Return the (X, Y) coordinate for the center point of the cell that contains the specified text.  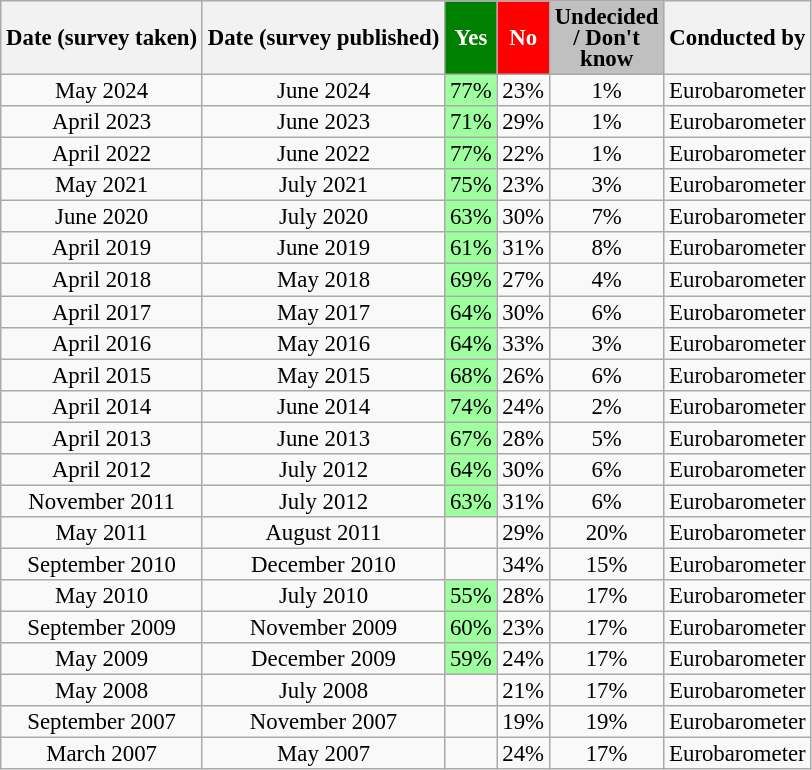
September 2007 (102, 722)
Conducted by (738, 38)
May 2015 (323, 375)
March 2007 (102, 754)
8% (606, 248)
May 2024 (102, 91)
June 2019 (323, 248)
September 2009 (102, 628)
33% (523, 343)
34% (523, 564)
68% (471, 375)
May 2007 (323, 754)
June 2024 (323, 91)
71% (471, 122)
June 2014 (323, 406)
July 2021 (323, 185)
5% (606, 438)
61% (471, 248)
December 2009 (323, 659)
November 2011 (102, 501)
7% (606, 217)
April 2023 (102, 122)
21% (523, 691)
69% (471, 280)
26% (523, 375)
November 2009 (323, 628)
April 2015 (102, 375)
May 2010 (102, 596)
May 2021 (102, 185)
November 2007 (323, 722)
2% (606, 406)
July 2008 (323, 691)
May 2018 (323, 280)
May 2016 (323, 343)
Date (survey taken) (102, 38)
June 2020 (102, 217)
May 2017 (323, 312)
Date (survey published) (323, 38)
April 2017 (102, 312)
May 2008 (102, 691)
59% (471, 659)
June 2023 (323, 122)
20% (606, 533)
April 2018 (102, 280)
4% (606, 280)
Undecided / Don't know (606, 38)
No (523, 38)
August 2011 (323, 533)
April 2012 (102, 470)
55% (471, 596)
April 2013 (102, 438)
60% (471, 628)
April 2022 (102, 154)
April 2014 (102, 406)
May 2011 (102, 533)
May 2009 (102, 659)
April 2016 (102, 343)
75% (471, 185)
15% (606, 564)
67% (471, 438)
September 2010 (102, 564)
27% (523, 280)
December 2010 (323, 564)
July 2020 (323, 217)
June 2022 (323, 154)
Yes (471, 38)
June 2013 (323, 438)
22% (523, 154)
July 2010 (323, 596)
April 2019 (102, 248)
74% (471, 406)
